Pinpoint the cell where the given text exists, returning its (x, y) midpoint coordinate. 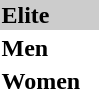
Men (41, 48)
